Find where the given text appears and provide that cell's center as [X, Y] coordinate. 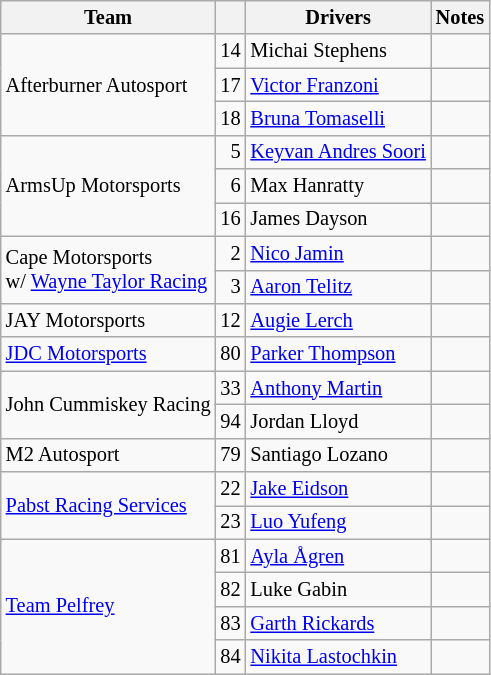
16 [230, 219]
3 [230, 287]
Jake Eidson [338, 489]
Luo Yufeng [338, 522]
M2 Autosport [108, 455]
Keyvan Andres Soori [338, 152]
Afterburner Autosport [108, 84]
Anthony Martin [338, 388]
Victor Franzoni [338, 85]
14 [230, 51]
Nikita Lastochkin [338, 657]
94 [230, 421]
Santiago Lozano [338, 455]
JAY Motorsports [108, 320]
33 [230, 388]
2 [230, 253]
Bruna Tomaselli [338, 118]
Ayla Ågren [338, 556]
17 [230, 85]
5 [230, 152]
Augie Lerch [338, 320]
Cape Motorsportsw/ Wayne Taylor Racing [108, 270]
ArmsUp Motorsports [108, 186]
James Dayson [338, 219]
12 [230, 320]
JDC Motorsports [108, 354]
6 [230, 186]
22 [230, 489]
18 [230, 118]
23 [230, 522]
81 [230, 556]
Luke Gabin [338, 589]
80 [230, 354]
Aaron Telitz [338, 287]
Pabst Racing Services [108, 506]
Team Pelfrey [108, 606]
Parker Thompson [338, 354]
79 [230, 455]
83 [230, 623]
Jordan Lloyd [338, 421]
John Cummiskey Racing [108, 404]
84 [230, 657]
Nico Jamin [338, 253]
Team [108, 17]
Notes [460, 17]
Garth Rickards [338, 623]
Max Hanratty [338, 186]
82 [230, 589]
Drivers [338, 17]
Michai Stephens [338, 51]
